From the cell containing the given text, extract its center point as (X, Y) coordinate. 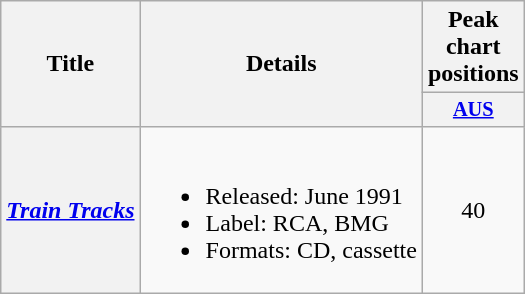
Peak chart positions (473, 47)
AUS (473, 110)
Train Tracks (70, 210)
Title (70, 64)
Details (281, 64)
Released: June 1991Label: RCA, BMGFormats: CD, cassette (281, 210)
40 (473, 210)
